Identify which cell holds the provided text, then report its (X, Y) central coordinate. 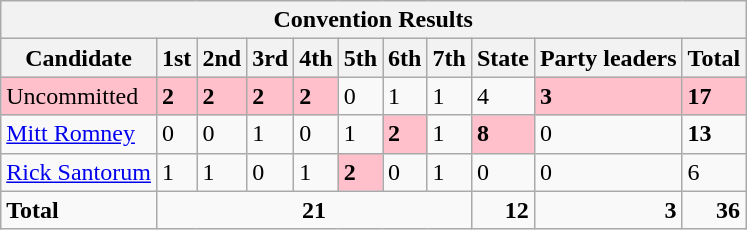
13 (714, 134)
7th (449, 58)
1st (176, 58)
5th (360, 58)
Uncommitted (79, 96)
4th (316, 58)
3rd (270, 58)
12 (502, 210)
6th (405, 58)
Candidate (79, 58)
Mitt Romney (79, 134)
Convention Results (374, 20)
8 (502, 134)
Party leaders (608, 58)
4 (502, 96)
6 (714, 172)
2nd (222, 58)
36 (714, 210)
State (502, 58)
21 (314, 210)
Rick Santorum (79, 172)
17 (714, 96)
